Find where the given text appears and provide that cell's center as (x, y) coordinate. 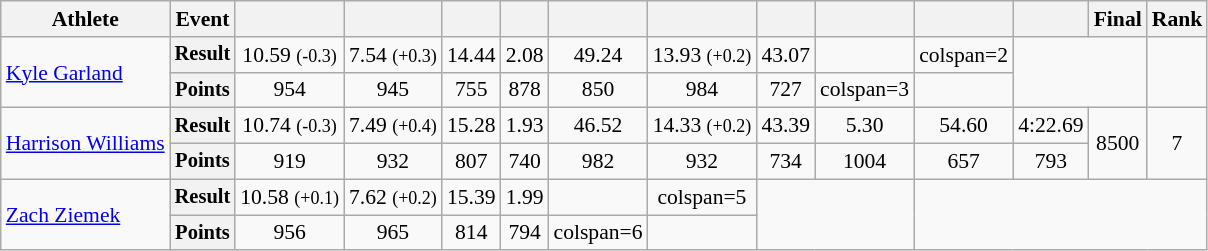
793 (1050, 162)
954 (290, 90)
15.39 (472, 197)
54.60 (964, 126)
740 (525, 162)
7.49 (+0.4) (393, 126)
755 (472, 90)
965 (393, 233)
Final (1118, 19)
657 (964, 162)
14.44 (472, 55)
734 (786, 162)
colspan=6 (598, 233)
10.59 (-0.3) (290, 55)
919 (290, 162)
Kyle Garland (86, 72)
46.52 (598, 126)
14.33 (+0.2) (702, 126)
982 (598, 162)
Event (203, 19)
colspan=3 (864, 90)
Rank (1178, 19)
Athlete (86, 19)
1004 (864, 162)
1.93 (525, 126)
727 (786, 90)
945 (393, 90)
794 (525, 233)
850 (598, 90)
43.07 (786, 55)
807 (472, 162)
colspan=5 (702, 197)
4:22.69 (1050, 126)
colspan=2 (964, 55)
Harrison Williams (86, 144)
10.74 (-0.3) (290, 126)
43.39 (786, 126)
984 (702, 90)
49.24 (598, 55)
5.30 (864, 126)
10.58 (+0.1) (290, 197)
15.28 (472, 126)
13.93 (+0.2) (702, 55)
7.62 (+0.2) (393, 197)
956 (290, 233)
878 (525, 90)
1.99 (525, 197)
Zach Ziemek (86, 214)
7 (1178, 144)
8500 (1118, 144)
7.54 (+0.3) (393, 55)
814 (472, 233)
2.08 (525, 55)
